Determine the [X, Y] coordinate at the center of the cell enclosing the given text.  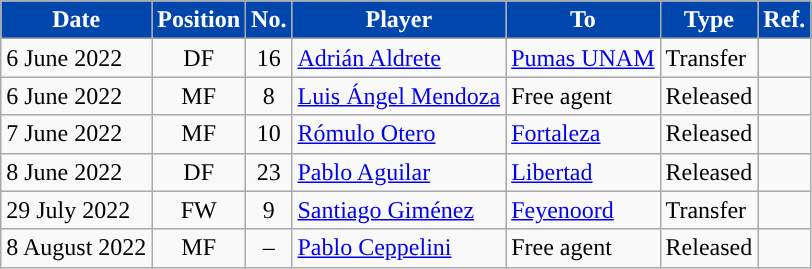
Player [399, 20]
Luis Ángel Mendoza [399, 96]
Libertad [583, 172]
10 [269, 134]
Santiago Giménez [399, 210]
8 June 2022 [76, 172]
Adrián Aldrete [399, 58]
8 August 2022 [76, 248]
29 July 2022 [76, 210]
To [583, 20]
Date [76, 20]
Feyenoord [583, 210]
Pablo Ceppelini [399, 248]
Pablo Aguilar [399, 172]
No. [269, 20]
16 [269, 58]
Type [709, 20]
– [269, 248]
Rómulo Otero [399, 134]
Ref. [784, 20]
Pumas UNAM [583, 58]
7 June 2022 [76, 134]
9 [269, 210]
Position [199, 20]
8 [269, 96]
FW [199, 210]
23 [269, 172]
Fortaleza [583, 134]
